From the cell containing the given text, extract its center point as (X, Y) coordinate. 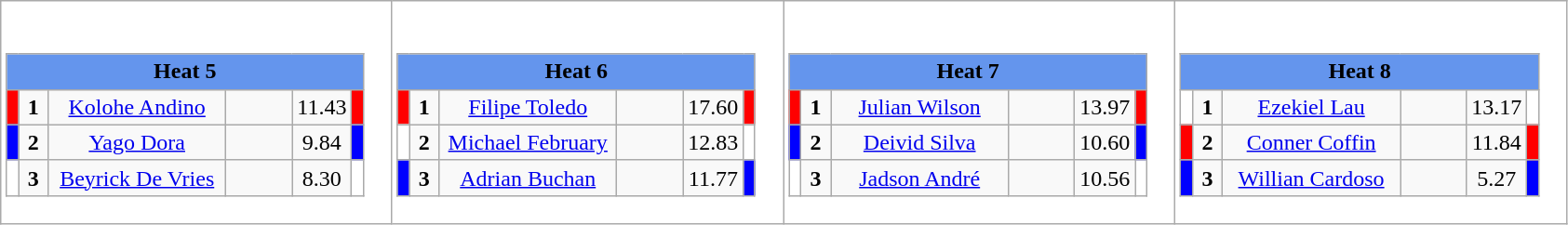
Heat 6 1 Filipe Toledo 17.60 2 Michael February 12.83 3 Adrian Buchan 11.77 (588, 112)
13.17 (1496, 107)
Adrian Buchan (529, 178)
Yago Dora (138, 142)
Filipe Toledo (529, 107)
Deivid Silva (919, 142)
Heat 5 1 Kolohe Andino 11.43 2 Yago Dora 9.84 3 Beyrick De Vries 8.30 (196, 112)
Julian Wilson (919, 107)
11.77 (713, 178)
Heat 6 (576, 72)
Conner Coffin (1312, 142)
Ezekiel Lau (1312, 107)
12.83 (713, 142)
10.60 (1106, 142)
Heat 8 (1360, 72)
Jadson André (919, 178)
Heat 7 1 Julian Wilson 13.97 2 Deivid Silva 10.60 3 Jadson André 10.56 (979, 112)
10.56 (1106, 178)
11.84 (1496, 142)
5.27 (1496, 178)
Kolohe Andino (138, 107)
8.30 (322, 178)
11.43 (322, 107)
Heat 8 1 Ezekiel Lau 13.17 2 Conner Coffin 11.84 3 Willian Cardoso 5.27 (1372, 112)
17.60 (713, 107)
Michael February (529, 142)
13.97 (1106, 107)
Beyrick De Vries (138, 178)
Heat 7 (968, 72)
9.84 (322, 142)
Willian Cardoso (1312, 178)
Heat 5 (184, 72)
